Capture the cell that displays the provided text and extract its (X, Y) central coordinate. 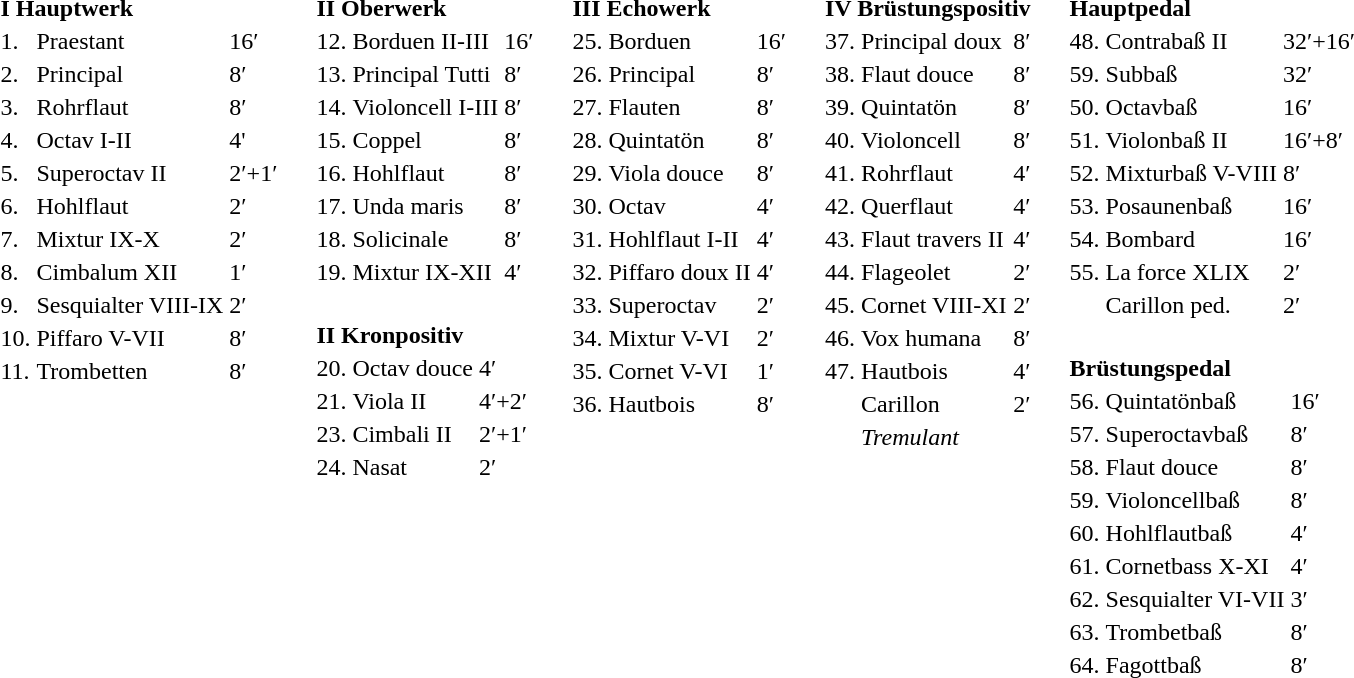
34. (588, 338)
Brüstungspedal (1194, 368)
Sesquialter VI-VII (1195, 599)
25. (588, 41)
30. (588, 206)
54. (1084, 239)
23. (332, 434)
60. (1084, 533)
Hohlflaut I-II (680, 239)
Trombetbaß (1195, 632)
53. (1084, 206)
Octav I-II (130, 140)
35. (588, 371)
19. (332, 272)
Flaut travers II (934, 239)
63. (1084, 632)
Octav (680, 206)
40. (840, 140)
52. (1084, 173)
Octav douce (413, 368)
Borduen II-III (426, 41)
17. (332, 206)
Superoctav II (130, 173)
3′ (1305, 599)
15. (332, 140)
Superoctav (680, 305)
28. (588, 140)
39. (840, 107)
44. (840, 272)
Cornetbass X-XI (1195, 566)
Piffaro doux II (680, 272)
33. (588, 305)
Mixtur IX-X (130, 239)
12. (332, 41)
56. (1084, 401)
Carillon ped. (1191, 305)
43. (840, 239)
47. (840, 371)
50. (1084, 107)
62. (1084, 599)
Principal Tutti (426, 74)
4' (254, 140)
18. (332, 239)
4′+2′ (504, 401)
Piffaro V-VII (130, 338)
Subbaß (1191, 74)
Solicinale (426, 239)
Octavbaß (1191, 107)
Violoncellbaß (1195, 500)
46. (840, 338)
Praestant (130, 41)
Viola II (413, 401)
31. (588, 239)
48. (1084, 41)
La force XLIX (1191, 272)
27. (588, 107)
Violoncell (934, 140)
Superoctavbaß (1195, 434)
Sesquialter VIII-IX (130, 305)
Hohlflautbaß (1195, 533)
Principal doux (934, 41)
37. (840, 41)
Flageolet (934, 272)
Viola douce (680, 173)
Carillon (934, 404)
Violoncell I-III (426, 107)
45. (840, 305)
Cornet V-VI (680, 371)
26. (588, 74)
Trombetten (130, 371)
13. (332, 74)
32. (588, 272)
Flauten (680, 107)
Tremulant (934, 437)
51. (1084, 140)
41. (840, 173)
29. (588, 173)
Mixturbaß V-VIII (1191, 173)
Borduen (680, 41)
21. (332, 401)
14. (332, 107)
57. (1084, 434)
Unda maris (426, 206)
Cimbalum XII (130, 272)
16. (332, 173)
Contrabaß II (1191, 41)
24. (332, 467)
Mixtur V-VI (680, 338)
55. (1084, 272)
Cornet VIII-XI (934, 305)
Bombard (1191, 239)
Coppel (426, 140)
Querflaut (934, 206)
36. (588, 404)
42. (840, 206)
Mixtur IX-XII (426, 272)
61. (1084, 566)
20. (332, 368)
Vox humana (934, 338)
Cimbali II (413, 434)
Quintatönbaß (1195, 401)
Violonbaß II (1191, 140)
58. (1084, 467)
Nasat (413, 467)
II Kronpositiv (422, 335)
38. (840, 74)
Posaunenbaß (1191, 206)
